Scan for the cell matching the given text and deliver its (x, y) coordinate at center. 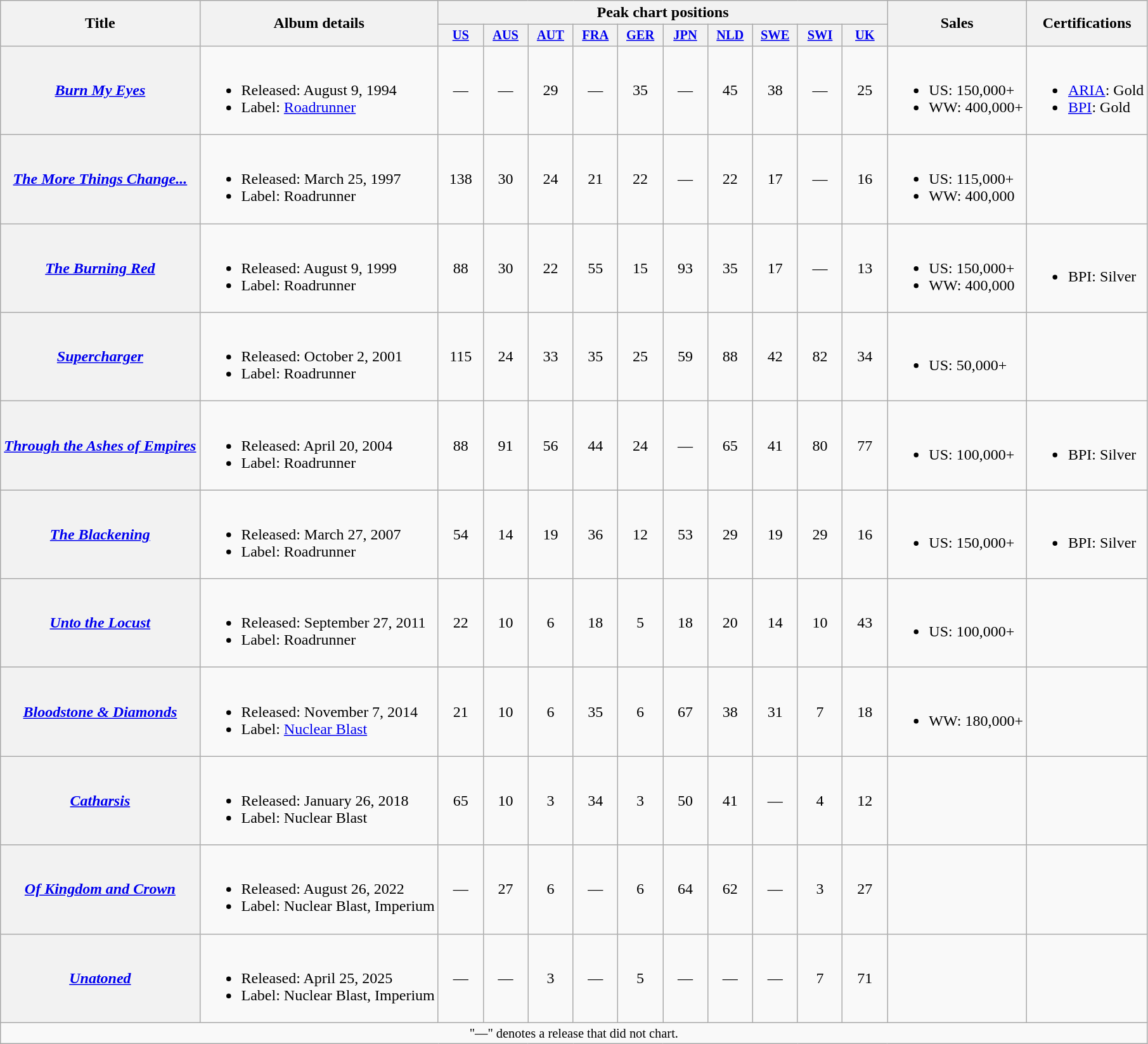
43 (865, 623)
Catharsis (100, 801)
Album details (319, 23)
42 (775, 357)
WW: 180,000+ (957, 712)
138 (460, 179)
115 (460, 357)
Burn My Eyes (100, 90)
US (460, 35)
"—" denotes a release that did not chart. (574, 1033)
53 (686, 534)
The Burning Red (100, 268)
50 (686, 801)
Released: November 7, 2014Label: Nuclear Blast (319, 712)
Unto the Locust (100, 623)
71 (865, 978)
US: 150,000+ (957, 534)
54 (460, 534)
GER (640, 35)
SWI (820, 35)
Sales (957, 23)
JPN (686, 35)
82 (820, 357)
64 (686, 889)
55 (596, 268)
45 (730, 90)
Certifications (1087, 23)
Released: August 26, 2022Label: Nuclear Blast, Imperium (319, 889)
Through the Ashes of Empires (100, 446)
62 (730, 889)
The More Things Change... (100, 179)
Released: August 9, 1999Label: Roadrunner (319, 268)
FRA (596, 35)
US: 115,000+WW: 400,000 (957, 179)
77 (865, 446)
Unatoned (100, 978)
44 (596, 446)
Title (100, 23)
Bloodstone & Diamonds (100, 712)
67 (686, 712)
US: 150,000+WW: 400,000+ (957, 90)
Released: August 9, 1994Label: Roadrunner (319, 90)
Released: March 27, 2007Label: Roadrunner (319, 534)
Supercharger (100, 357)
AUS (506, 35)
Peak chart positions (663, 13)
NLD (730, 35)
Released: April 25, 2025Label: Nuclear Blast, Imperium (319, 978)
93 (686, 268)
31 (775, 712)
The Blackening (100, 534)
33 (550, 357)
56 (550, 446)
13 (865, 268)
Released: October 2, 2001Label: Roadrunner (319, 357)
Released: April 20, 2004Label: Roadrunner (319, 446)
15 (640, 268)
91 (506, 446)
AUT (550, 35)
Of Kingdom and Crown (100, 889)
4 (820, 801)
80 (820, 446)
Released: March 25, 1997Label: Roadrunner (319, 179)
Released: September 27, 2011Label: Roadrunner (319, 623)
59 (686, 357)
UK (865, 35)
SWE (775, 35)
US: 150,000+WW: 400,000 (957, 268)
36 (596, 534)
ARIA: GoldBPI: Gold (1087, 90)
Released: January 26, 2018Label: Nuclear Blast (319, 801)
US: 50,000+ (957, 357)
20 (730, 623)
